Search for the cell housing the specified text and yield its (x, y) center coordinate. 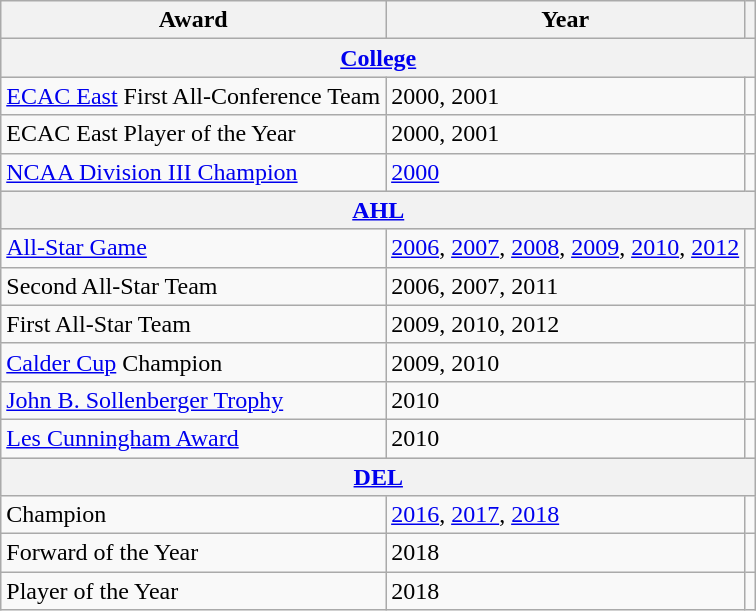
2000 (566, 172)
Second All-Star Team (194, 286)
ECAC East Player of the Year (194, 134)
DEL (378, 477)
AHL (378, 210)
John B. Sollenberger Trophy (194, 400)
Year (566, 20)
Les Cunningham Award (194, 438)
NCAA Division III Champion (194, 172)
Player of the Year (194, 591)
Champion (194, 515)
Award (194, 20)
2006, 2007, 2008, 2009, 2010, 2012 (566, 248)
ECAC East First All-Conference Team (194, 96)
Forward of the Year (194, 553)
2009, 2010 (566, 362)
All-Star Game (194, 248)
Calder Cup Champion (194, 362)
2009, 2010, 2012 (566, 324)
First All-Star Team (194, 324)
2016, 2017, 2018 (566, 515)
College (378, 58)
2006, 2007, 2011 (566, 286)
